Identify which cell holds the provided text, then report its (x, y) central coordinate. 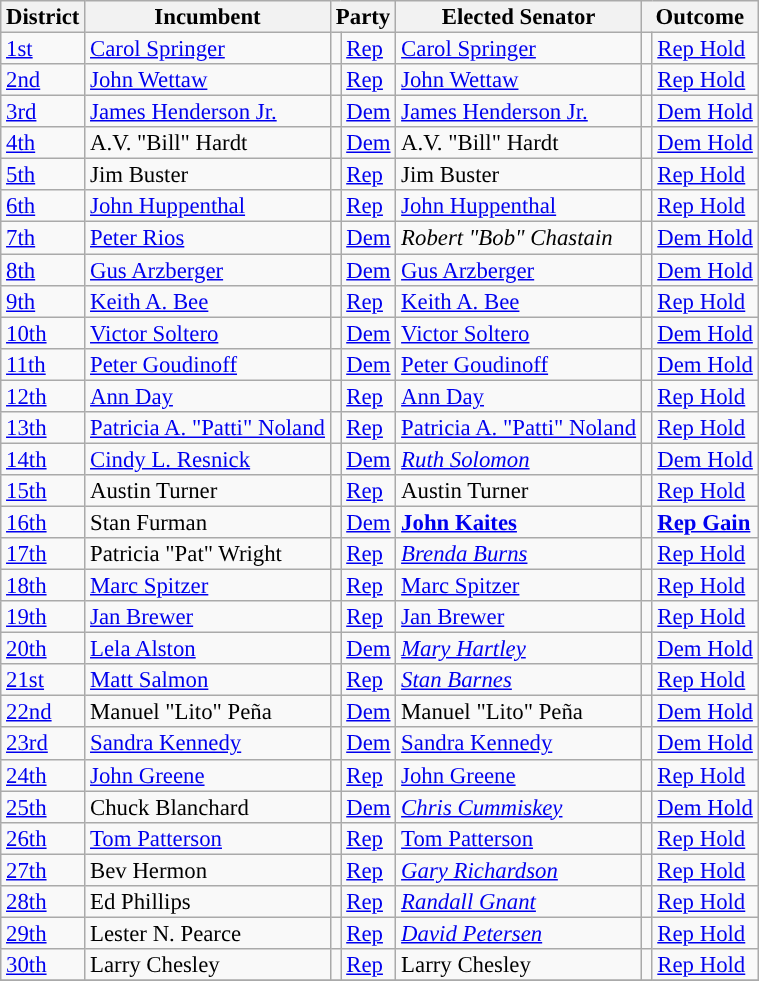
7th (43, 238)
8th (43, 270)
Cindy L. Resnick (208, 459)
Ruth Solomon (519, 459)
28th (43, 902)
Brenda Burns (519, 554)
Robert "Bob" Chastain (519, 238)
Bev Hermon (208, 870)
Elected Senator (519, 17)
Chuck Blanchard (208, 807)
District (43, 17)
5th (43, 175)
19th (43, 617)
21st (43, 680)
18th (43, 586)
Mary Hartley (519, 649)
24th (43, 775)
13th (43, 428)
3rd (43, 112)
12th (43, 396)
30th (43, 965)
Peter Rios (208, 238)
4th (43, 143)
26th (43, 838)
6th (43, 206)
Lester N. Pearce (208, 933)
Stan Furman (208, 522)
Gary Richardson (519, 870)
1st (43, 49)
10th (43, 333)
29th (43, 933)
22nd (43, 712)
Matt Salmon (208, 680)
16th (43, 522)
Incumbent (208, 17)
23rd (43, 744)
Outcome (700, 17)
Ed Phillips (208, 902)
2nd (43, 80)
14th (43, 459)
25th (43, 807)
David Petersen (519, 933)
17th (43, 554)
Lela Alston (208, 649)
27th (43, 870)
20th (43, 649)
Randall Gnant (519, 902)
15th (43, 491)
John Kaites (519, 522)
9th (43, 301)
Stan Barnes (519, 680)
Patricia "Pat" Wright (208, 554)
Party (362, 17)
11th (43, 364)
Chris Cummiskey (519, 807)
Rep Gain (705, 522)
